Search for the cell housing the specified text and yield its (x, y) center coordinate. 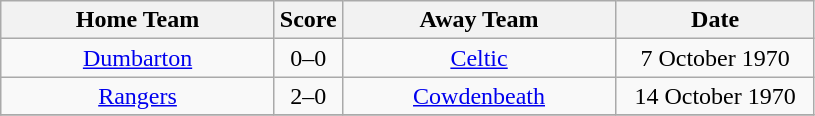
Score (308, 20)
7 October 1970 (716, 58)
2–0 (308, 96)
Dumbarton (138, 58)
Date (716, 20)
Away Team (479, 20)
14 October 1970 (716, 96)
Rangers (138, 96)
0–0 (308, 58)
Cowdenbeath (479, 96)
Celtic (479, 58)
Home Team (138, 20)
